From the cell containing the given text, extract its center point as (x, y) coordinate. 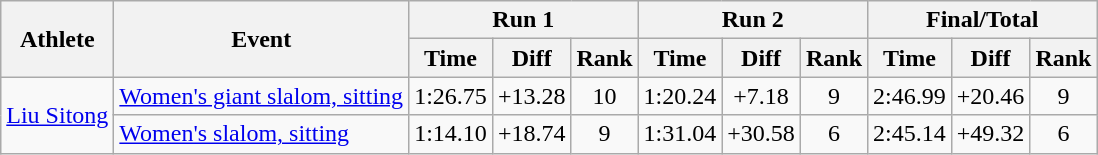
Final/Total (982, 20)
1:31.04 (680, 134)
1:26.75 (451, 96)
2:46.99 (910, 96)
Run 2 (752, 20)
+49.32 (990, 134)
Liu Sitong (58, 115)
+18.74 (532, 134)
1:14.10 (451, 134)
+30.58 (762, 134)
+7.18 (762, 96)
Athlete (58, 39)
+13.28 (532, 96)
2:45.14 (910, 134)
+20.46 (990, 96)
Run 1 (524, 20)
10 (604, 96)
Women's giant slalom, sitting (262, 96)
1:20.24 (680, 96)
Event (262, 39)
Women's slalom, sitting (262, 134)
